Return [X, Y] of the center of cell containing provided text 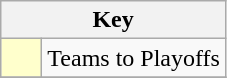
Key [114, 20]
Teams to Playoffs [134, 58]
